Locate the cell with the specified text and output its (X, Y) center coordinate. 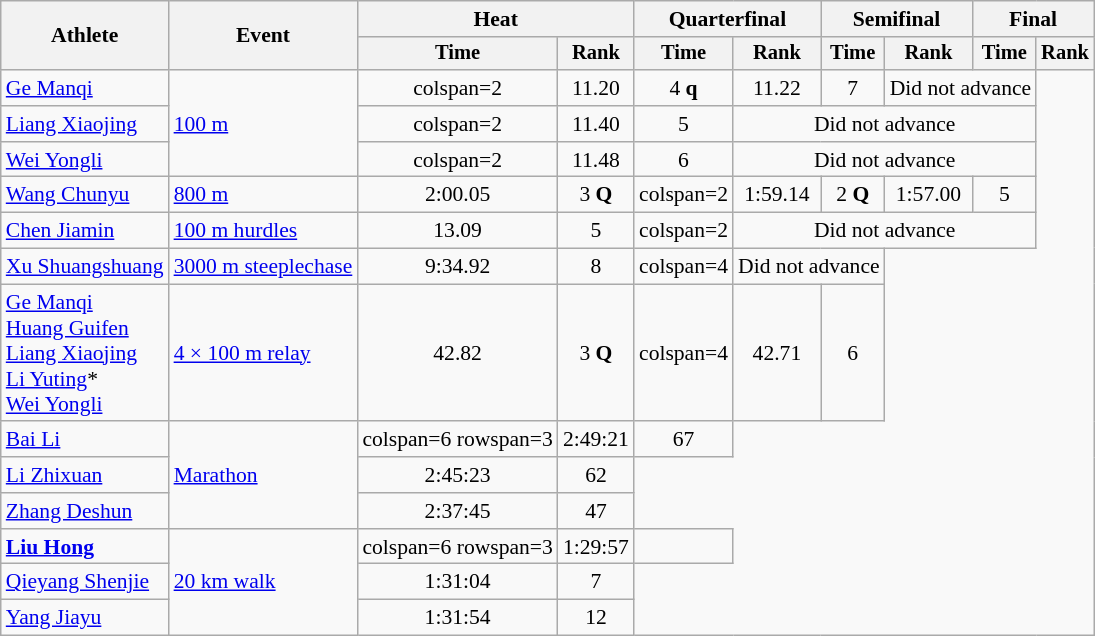
1:57.00 (929, 195)
Ge Manqi (85, 88)
Bai Li (85, 440)
Marathon (264, 476)
Wang Chunyu (85, 195)
800 m (264, 195)
2:49:21 (596, 440)
67 (684, 440)
8 (596, 267)
Liu Hong (85, 547)
Li Zhixuan (85, 475)
100 m hurdles (264, 231)
2:37:45 (458, 511)
1:59.14 (777, 195)
20 km walk (264, 582)
4 q (684, 88)
4 × 100 m relay (264, 353)
11.20 (596, 88)
2:00.05 (458, 195)
1:31:54 (458, 618)
42.71 (777, 353)
47 (596, 511)
100 m (264, 124)
11.40 (596, 124)
Athlete (85, 36)
Chen Jiamin (85, 231)
Quarterfinal (728, 19)
42.82 (458, 353)
Zhang Deshun (85, 511)
3000 m steeplechase (264, 267)
1:29:57 (596, 547)
Ge ManqiHuang GuifenLiang XiaojingLi Yuting*Wei Yongli (85, 353)
62 (596, 475)
Final (1032, 19)
Semifinal (897, 19)
2:45:23 (458, 475)
Xu Shuangshuang (85, 267)
13.09 (458, 231)
11.22 (777, 88)
Heat (496, 19)
11.48 (596, 160)
Wei Yongli (85, 160)
Event (264, 36)
2 Q (853, 195)
1:31:04 (458, 582)
Qieyang Shenjie (85, 582)
12 (596, 618)
9:34.92 (458, 267)
Yang Jiayu (85, 618)
Liang Xiaojing (85, 124)
